Detect which cell encompasses the target text, then output its [x, y] center coordinate. 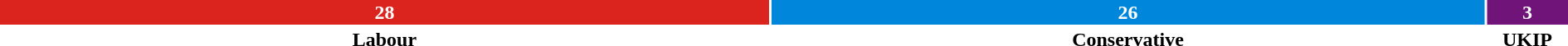
28 [385, 12]
26 [1128, 12]
3 [1527, 12]
